For the text-containing cell, return its midpoint in [x, y] coordinate format. 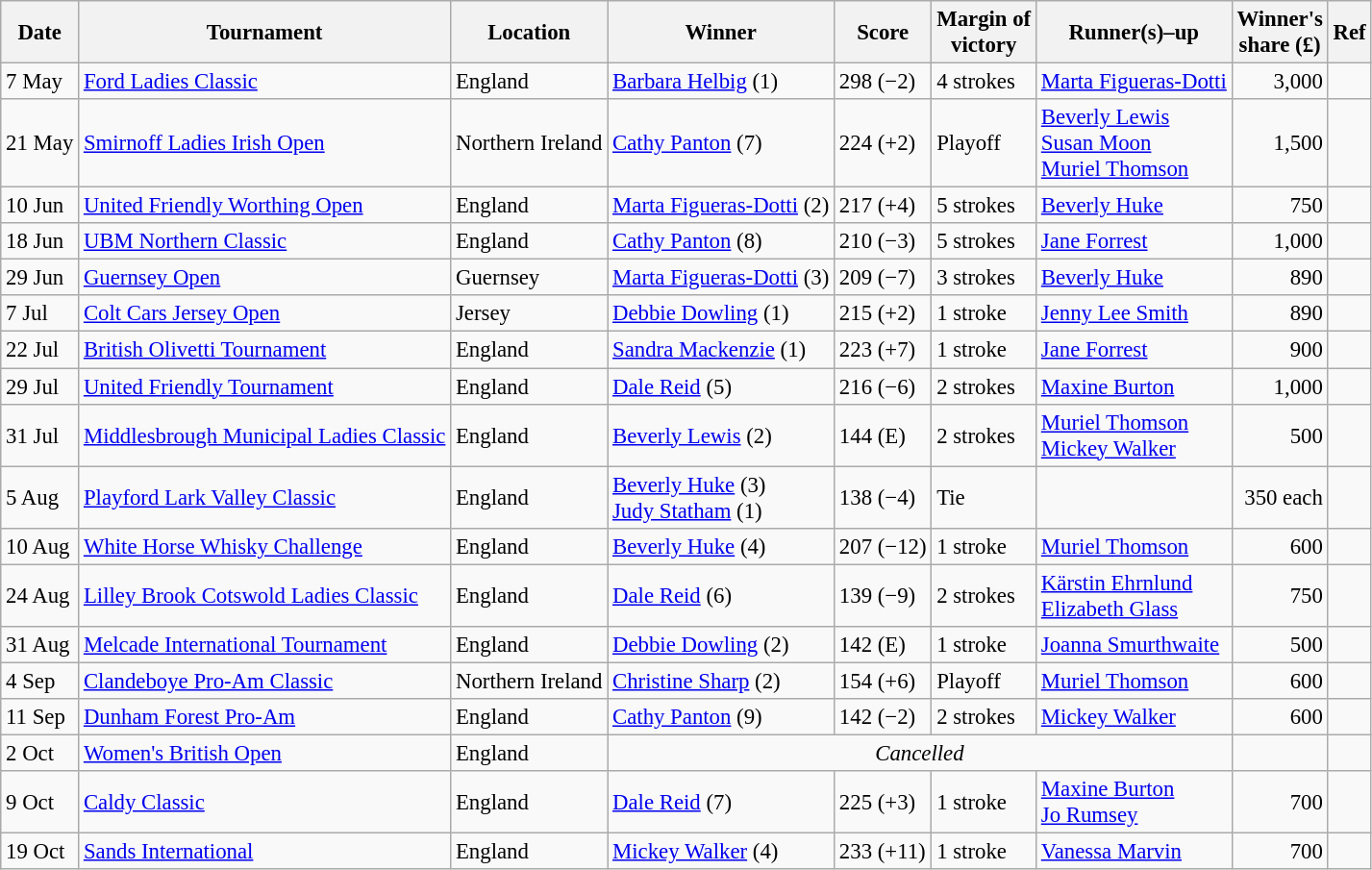
154 (+6) [883, 681]
Runner(s)–up [1135, 33]
Dale Reid (7) [721, 802]
22 Jul [40, 350]
White Horse Whisky Challenge [265, 546]
223 (+7) [883, 350]
Score [883, 33]
Dale Reid (6) [721, 596]
142 (E) [883, 645]
350 each [1280, 498]
Winner'sshare (£) [1280, 33]
Beverly Lewis (2) [721, 435]
Women's British Open [265, 753]
207 (−12) [883, 546]
4 Sep [40, 681]
7 May [40, 82]
Maxine Burton [1135, 386]
Smirnoff Ladies Irish Open [265, 143]
Cathy Panton (8) [721, 241]
217 (+4) [883, 206]
298 (−2) [883, 82]
29 Jun [40, 278]
138 (−4) [883, 498]
216 (−6) [883, 386]
900 [1280, 350]
21 May [40, 143]
Colt Cars Jersey Open [265, 314]
225 (+3) [883, 802]
Cancelled [919, 753]
Joanna Smurthwaite [1135, 645]
1,500 [1280, 143]
139 (−9) [883, 596]
Tournament [265, 33]
Playford Lark Valley Classic [265, 498]
144 (E) [883, 435]
United Friendly Tournament [265, 386]
Lilley Brook Cotswold Ladies Classic [265, 596]
Mickey Walker (4) [721, 852]
29 Jul [40, 386]
Jenny Lee Smith [1135, 314]
31 Jul [40, 435]
Guernsey [529, 278]
Tie [985, 498]
Maxine Burton Jo Rumsey [1135, 802]
Location [529, 33]
10 Jun [40, 206]
Cathy Panton (7) [721, 143]
Ford Ladies Classic [265, 82]
24 Aug [40, 596]
Debbie Dowling (1) [721, 314]
Caldy Classic [265, 802]
Beverly Lewis Susan Moon Muriel Thomson [1135, 143]
7 Jul [40, 314]
5 Aug [40, 498]
209 (−7) [883, 278]
Middlesbrough Municipal Ladies Classic [265, 435]
Margin ofvictory [985, 33]
18 Jun [40, 241]
210 (−3) [883, 241]
3,000 [1280, 82]
Beverly Huke (3) Judy Statham (1) [721, 498]
Marta Figueras-Dotti (2) [721, 206]
Mickey Walker [1135, 717]
Vanessa Marvin [1135, 852]
Dale Reid (5) [721, 386]
Date [40, 33]
Debbie Dowling (2) [721, 645]
United Friendly Worthing Open [265, 206]
Jersey [529, 314]
Melcade International Tournament [265, 645]
Sandra Mackenzie (1) [721, 350]
Beverly Huke (4) [721, 546]
4 strokes [985, 82]
Kärstin Ehrnlund Elizabeth Glass [1135, 596]
UBM Northern Classic [265, 241]
Cathy Panton (9) [721, 717]
Ref [1350, 33]
Marta Figueras-Dotti [1135, 82]
224 (+2) [883, 143]
Barbara Helbig (1) [721, 82]
233 (+11) [883, 852]
British Olivetti Tournament [265, 350]
19 Oct [40, 852]
Marta Figueras-Dotti (3) [721, 278]
11 Sep [40, 717]
3 strokes [985, 278]
31 Aug [40, 645]
9 Oct [40, 802]
Sands International [265, 852]
Muriel Thomson Mickey Walker [1135, 435]
Christine Sharp (2) [721, 681]
2 Oct [40, 753]
Winner [721, 33]
215 (+2) [883, 314]
Clandeboye Pro-Am Classic [265, 681]
10 Aug [40, 546]
Dunham Forest Pro-Am [265, 717]
Guernsey Open [265, 278]
142 (−2) [883, 717]
